Pinpoint the cell where the given text exists, returning its (X, Y) midpoint coordinate. 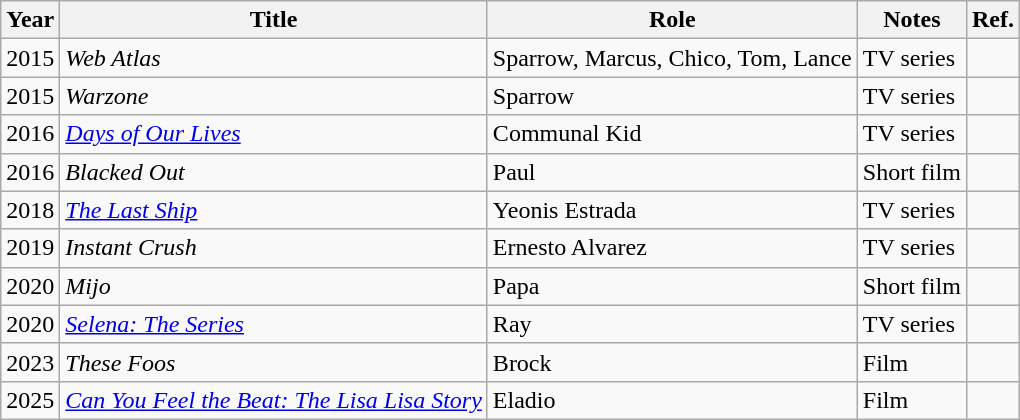
Role (672, 20)
Year (30, 20)
These Foos (274, 362)
Selena: The Series (274, 324)
Ernesto Alvarez (672, 248)
Ref. (992, 20)
Web Atlas (274, 58)
Warzone (274, 96)
Mijo (274, 286)
Brock (672, 362)
The Last Ship (274, 210)
Days of Our Lives (274, 134)
Notes (912, 20)
Instant Crush (274, 248)
Communal Kid (672, 134)
Eladio (672, 400)
2019 (30, 248)
Papa (672, 286)
2023 (30, 362)
Ray (672, 324)
Title (274, 20)
Paul (672, 172)
Yeonis Estrada (672, 210)
Sparrow, Marcus, Chico, Tom, Lance (672, 58)
Can You Feel the Beat: The Lisa Lisa Story (274, 400)
2025 (30, 400)
Blacked Out (274, 172)
2018 (30, 210)
Sparrow (672, 96)
